Output the [X, Y] coordinate of the center of the cell containing the given text.  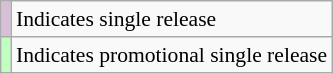
Indicates single release [172, 19]
Indicates promotional single release [172, 55]
